Determine the (X, Y) coordinate at the center of the cell enclosing the given text.  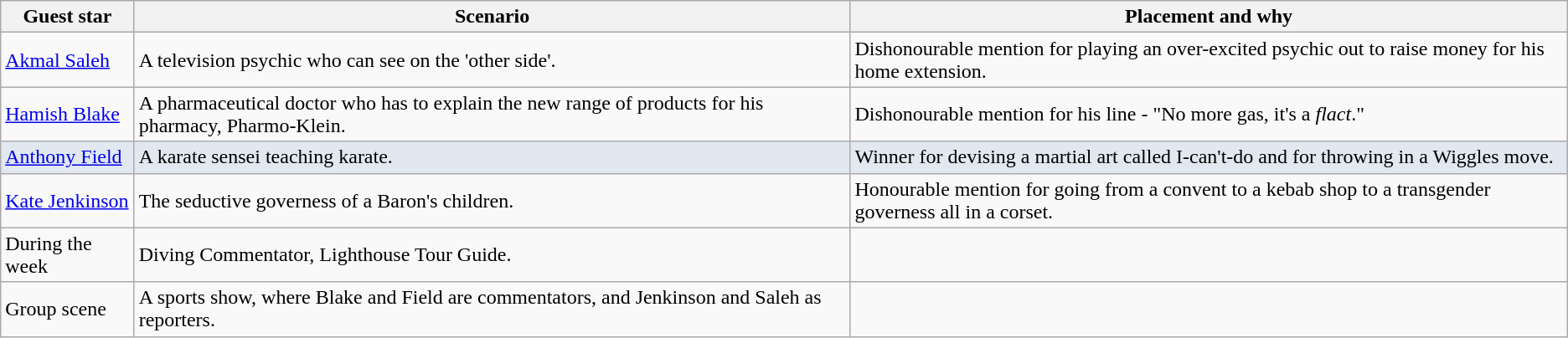
Guest star (67, 17)
A pharmaceutical doctor who has to explain the new range of products for his pharmacy, Pharmo-Klein. (493, 114)
Honourable mention for going from a convent to a kebab shop to a transgender governess all in a corset. (1209, 201)
During the week (67, 254)
A sports show, where Blake and Field are commentators, and Jenkinson and Saleh as reporters. (493, 310)
Placement and why (1209, 17)
A television psychic who can see on the 'other side'. (493, 60)
Kate Jenkinson (67, 201)
Anthony Field (67, 157)
Dishonourable mention for his line - "No more gas, it's a flact." (1209, 114)
Scenario (493, 17)
Winner for devising a martial art called I-can't-do and for throwing in a Wiggles move. (1209, 157)
A karate sensei teaching karate. (493, 157)
The seductive governess of a Baron's children. (493, 201)
Diving Commentator, Lighthouse Tour Guide. (493, 254)
Group scene (67, 310)
Hamish Blake (67, 114)
Dishonourable mention for playing an over-excited psychic out to raise money for his home extension. (1209, 60)
Akmal Saleh (67, 60)
